Find where the given text appears and provide that cell's center as [X, Y] coordinate. 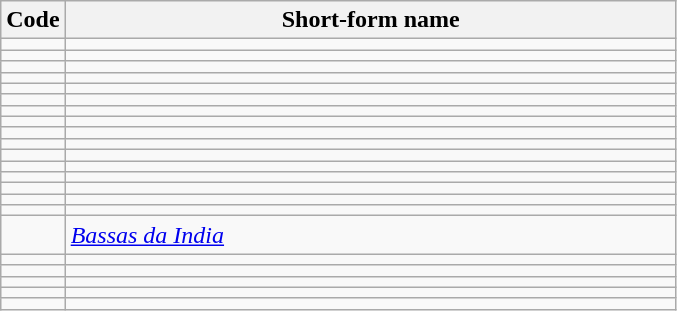
Short-form name [370, 20]
Bassas da India [370, 235]
Code [33, 20]
